Return the (x, y) coordinate for the center point of the cell that contains the specified text.  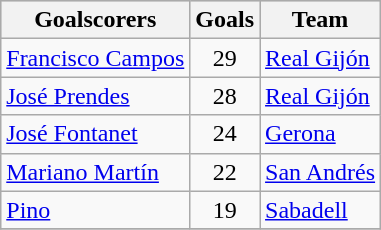
19 (225, 210)
24 (225, 134)
Goalscorers (96, 20)
José Prendes (96, 96)
San Andrés (320, 172)
29 (225, 58)
28 (225, 96)
Goals (225, 20)
Sabadell (320, 210)
Pino (96, 210)
22 (225, 172)
Francisco Campos (96, 58)
Gerona (320, 134)
Mariano Martín (96, 172)
Team (320, 20)
José Fontanet (96, 134)
